Provide the (X, Y) coordinate of the cell's center where the given text is located.  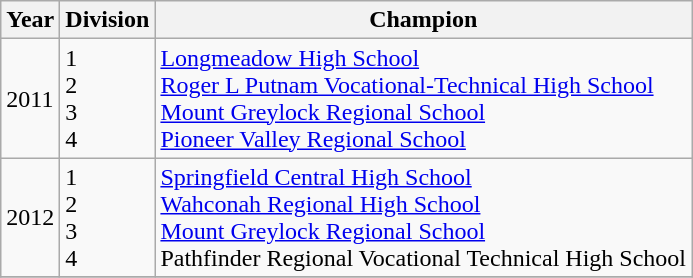
Champion (424, 20)
Springfield Central High School Wahconah Regional High School Mount Greylock Regional School Pathfinder Regional Vocational Technical High School (424, 218)
2011 (30, 98)
2012 (30, 218)
Division (108, 20)
Year (30, 20)
Longmeadow High School Roger L Putnam Vocational-Technical High School Mount Greylock Regional School Pioneer Valley Regional School (424, 98)
